Identify which cell holds the provided text, then report its [x, y] central coordinate. 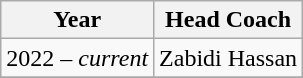
2022 – current [78, 58]
Zabidi Hassan [228, 58]
Head Coach [228, 20]
Year [78, 20]
